Return the [x, y] coordinate for the center point of the cell that contains the specified text.  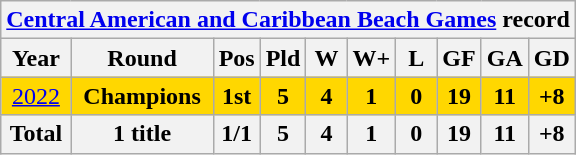
W+ [372, 58]
Year [36, 58]
L [416, 58]
GF [459, 58]
Pos [236, 58]
Central American and Caribbean Beach Games record [288, 20]
1st [236, 96]
2022 [36, 96]
1/1 [236, 134]
GA [504, 58]
Champions [142, 96]
W [326, 58]
1 title [142, 134]
Round [142, 58]
Total [36, 134]
GD [552, 58]
Pld [283, 58]
